Determine the (X, Y) coordinate at the center of the cell enclosing the given text.  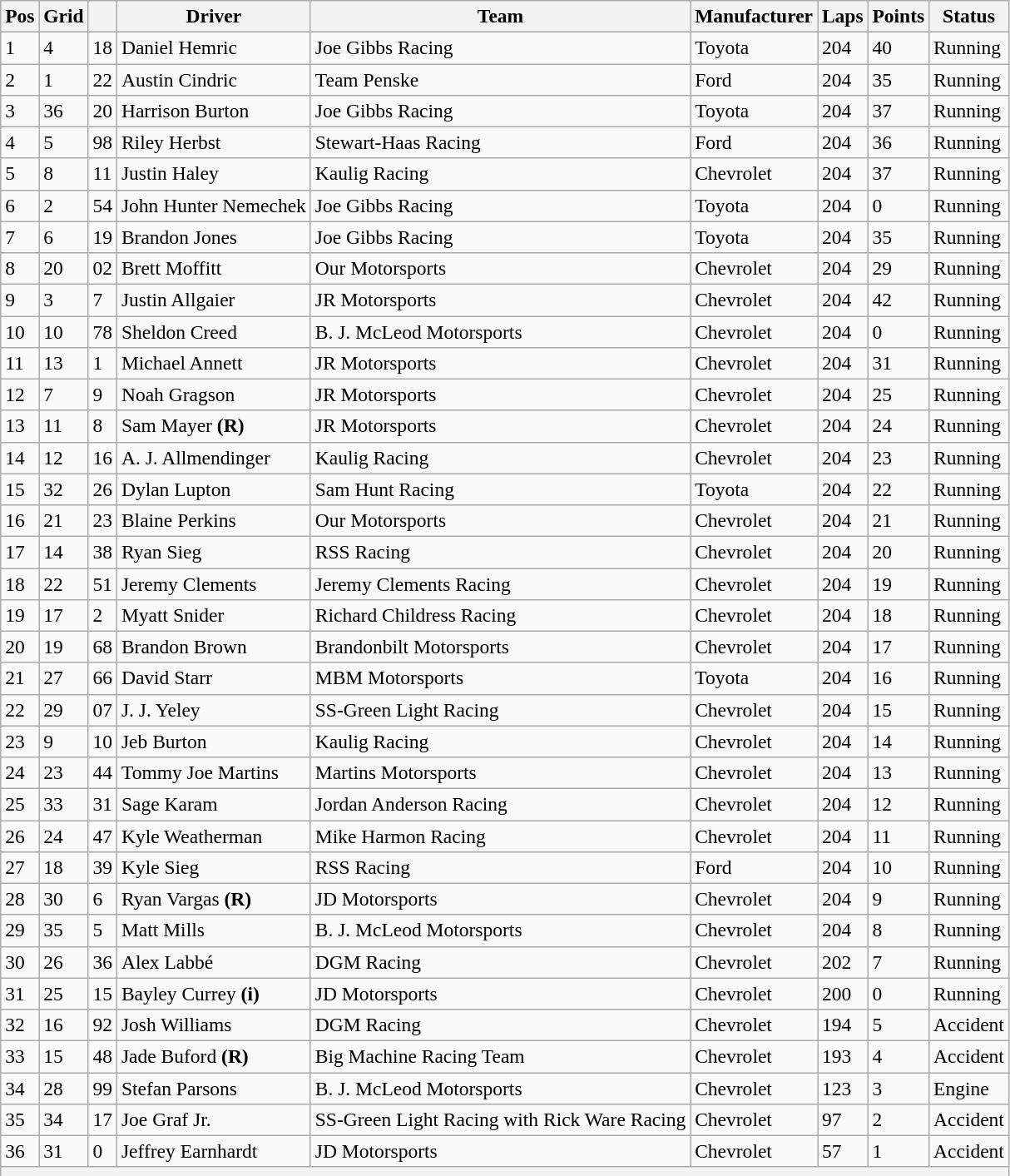
39 (102, 867)
Ryan Vargas (R) (213, 899)
47 (102, 836)
Sam Hunt Racing (500, 489)
Justin Haley (213, 174)
38 (102, 552)
MBM Motorsports (500, 678)
Sam Mayer (R) (213, 426)
97 (842, 1119)
193 (842, 1056)
Big Machine Racing Team (500, 1056)
200 (842, 994)
78 (102, 331)
123 (842, 1088)
Brandon Brown (213, 647)
Team Penske (500, 79)
Richard Childress Racing (500, 615)
Jeb Burton (213, 742)
99 (102, 1088)
J. J. Yeley (213, 710)
66 (102, 678)
48 (102, 1056)
Ryan Sieg (213, 552)
Jeremy Clements (213, 583)
Laps (842, 16)
John Hunter Nemechek (213, 206)
Jade Buford (R) (213, 1056)
Brandonbilt Motorsports (500, 647)
92 (102, 1025)
Brett Moffitt (213, 268)
Sage Karam (213, 804)
Noah Gragson (213, 394)
Stewart-Haas Racing (500, 142)
Status (969, 16)
Blaine Perkins (213, 520)
Justin Allgaier (213, 300)
Josh Williams (213, 1025)
Engine (969, 1088)
Driver (213, 16)
Jeremy Clements Racing (500, 583)
Kyle Sieg (213, 867)
44 (102, 772)
Stefan Parsons (213, 1088)
Tommy Joe Martins (213, 772)
Manufacturer (754, 16)
Myatt Snider (213, 615)
Riley Herbst (213, 142)
Pos (20, 16)
Kyle Weatherman (213, 836)
Harrison Burton (213, 111)
07 (102, 710)
68 (102, 647)
Martins Motorsports (500, 772)
Jeffrey Earnhardt (213, 1151)
Joe Graf Jr. (213, 1119)
194 (842, 1025)
Jordan Anderson Racing (500, 804)
02 (102, 268)
40 (899, 47)
Sheldon Creed (213, 331)
51 (102, 583)
Dylan Lupton (213, 489)
Austin Cindric (213, 79)
Bayley Currey (i) (213, 994)
David Starr (213, 678)
Brandon Jones (213, 237)
Points (899, 16)
SS-Green Light Racing with Rick Ware Racing (500, 1119)
42 (899, 300)
Grid (63, 16)
Daniel Hemric (213, 47)
Matt Mills (213, 930)
Mike Harmon Racing (500, 836)
57 (842, 1151)
Alex Labbé (213, 962)
202 (842, 962)
98 (102, 142)
54 (102, 206)
SS-Green Light Racing (500, 710)
Michael Annett (213, 363)
Team (500, 16)
A. J. Allmendinger (213, 458)
